Identify which cell holds the provided text, then report its (X, Y) central coordinate. 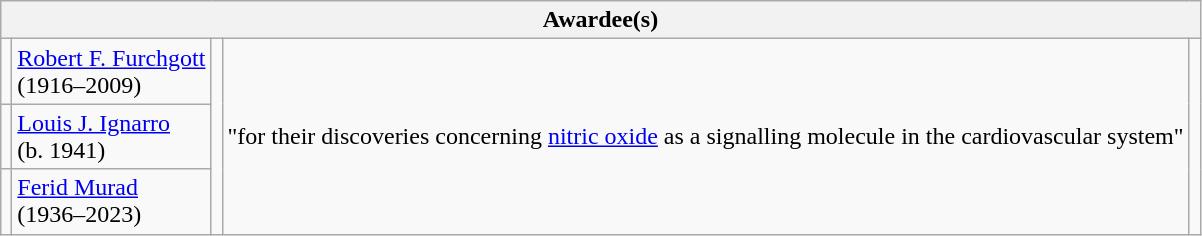
"for their discoveries concerning nitric oxide as a signalling molecule in the cardiovascular system" (706, 136)
Awardee(s) (600, 20)
Ferid Murad(1936–2023) (112, 202)
Robert F. Furchgott(1916–2009) (112, 72)
Louis J. Ignarro(b. 1941) (112, 136)
